Find where the given text appears and provide that cell's center as [x, y] coordinate. 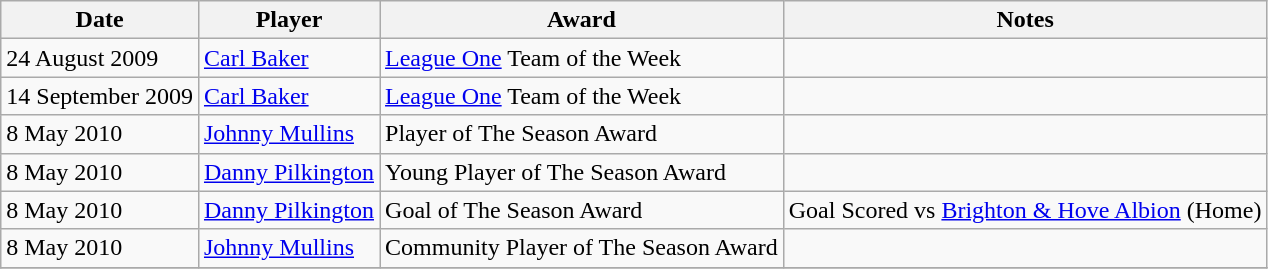
Award [582, 20]
Goal of The Season Award [582, 210]
Notes [1025, 20]
24 August 2009 [100, 58]
Player of The Season Award [582, 134]
14 September 2009 [100, 96]
Goal Scored vs Brighton & Hove Albion (Home) [1025, 210]
Date [100, 20]
Player [288, 20]
Community Player of The Season Award [582, 248]
Young Player of The Season Award [582, 172]
